Search for the cell housing the specified text and yield its [x, y] center coordinate. 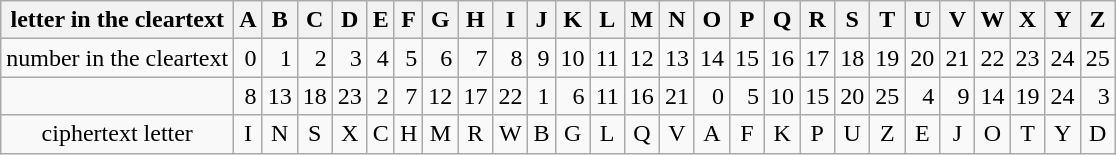
letter in the cleartext [118, 20]
number in the cleartext [118, 58]
ciphertext letter [118, 134]
